Determine the [X, Y] coordinate at the center of the cell enclosing the given text.  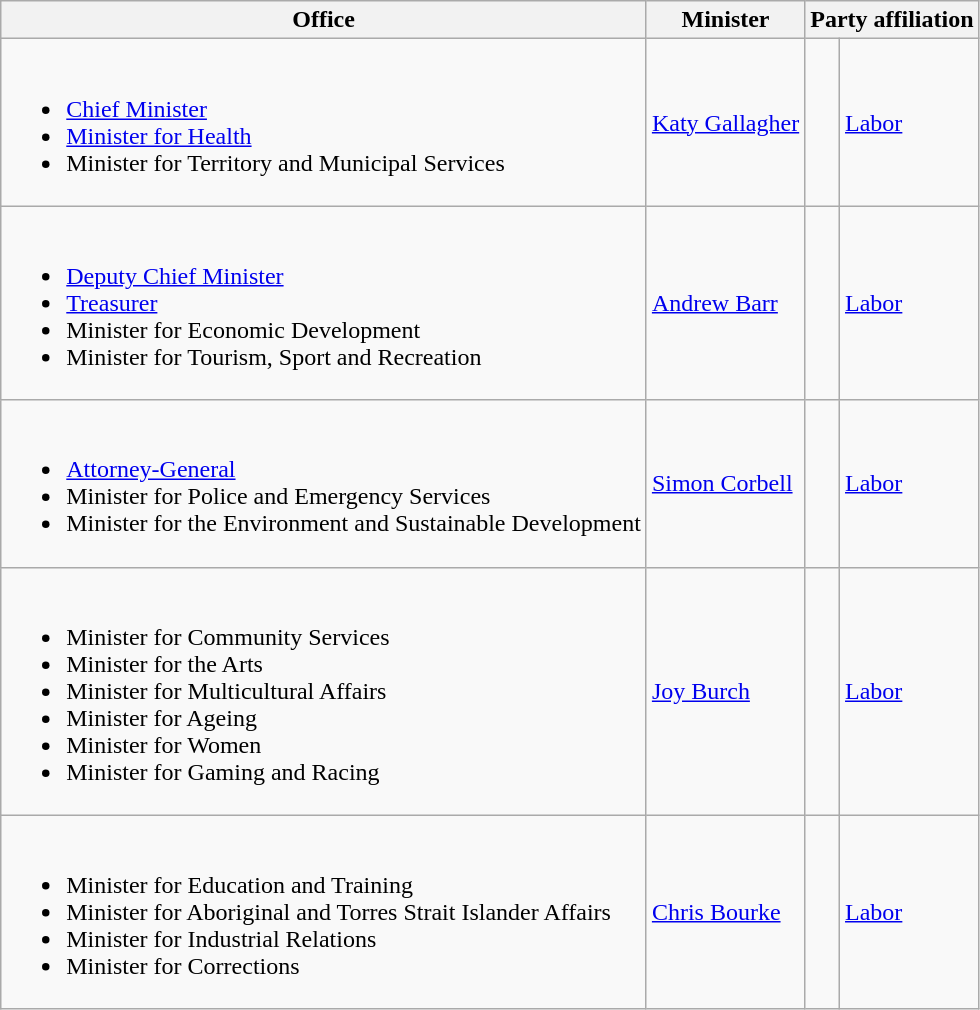
Party affiliation [892, 20]
Katy Gallagher [725, 122]
Simon Corbell [725, 484]
Joy Burch [725, 691]
Minister [725, 20]
Andrew Barr [725, 303]
Office [324, 20]
Attorney-GeneralMinister for Police and Emergency ServicesMinister for the Environment and Sustainable Development [324, 484]
Deputy Chief MinisterTreasurerMinister for Economic DevelopmentMinister for Tourism, Sport and Recreation [324, 303]
Chief MinisterMinister for HealthMinister for Territory and Municipal Services [324, 122]
Chris Bourke [725, 912]
